Search for the cell housing the specified text and yield its [X, Y] center coordinate. 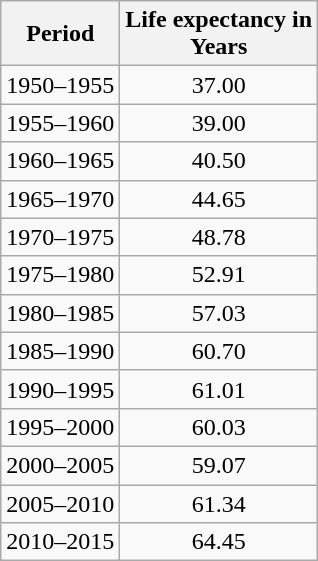
37.00 [219, 85]
2000–2005 [60, 465]
1975–1980 [60, 275]
Period [60, 34]
1970–1975 [60, 237]
61.34 [219, 503]
44.65 [219, 199]
1955–1960 [60, 123]
57.03 [219, 313]
64.45 [219, 542]
39.00 [219, 123]
1950–1955 [60, 85]
1960–1965 [60, 161]
2005–2010 [60, 503]
1980–1985 [60, 313]
61.01 [219, 389]
2010–2015 [60, 542]
48.78 [219, 237]
60.70 [219, 351]
1995–2000 [60, 427]
Life expectancy in Years [219, 34]
40.50 [219, 161]
60.03 [219, 427]
1965–1970 [60, 199]
52.91 [219, 275]
59.07 [219, 465]
1985–1990 [60, 351]
1990–1995 [60, 389]
